Locate the cell with the specified text and output its (X, Y) center coordinate. 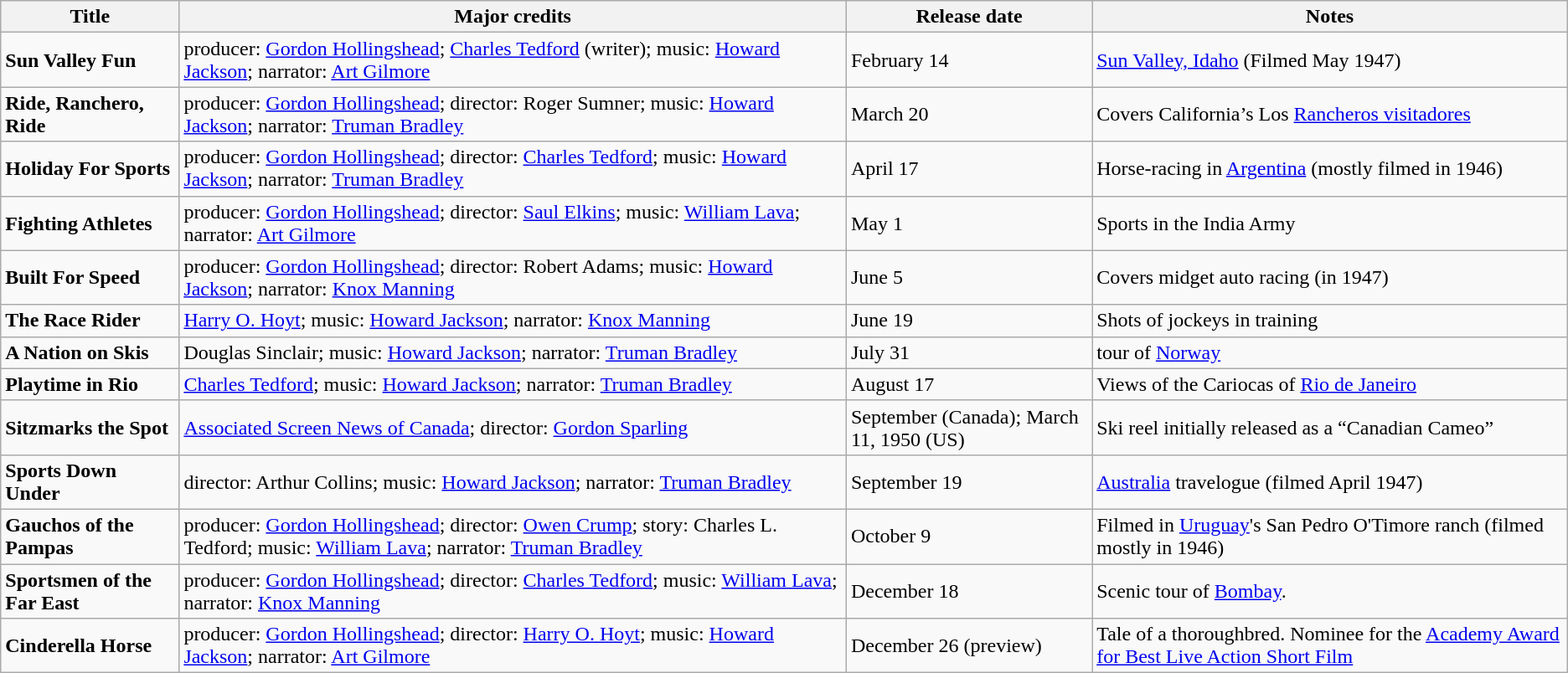
producer: Gordon Hollingshead; director: Robert Adams; music: Howard Jackson; narrator: Knox Manning (513, 278)
producer: Gordon Hollingshead; director: Charles Tedford; music: Howard Jackson; narrator: Truman Bradley (513, 169)
Holiday For Sports (90, 169)
producer: Gordon Hollingshead; Charles Tedford (writer); music: Howard Jackson; narrator: Art Gilmore (513, 60)
Ski reel initially released as a “Canadian Cameo” (1330, 427)
Covers midget auto racing (in 1947) (1330, 278)
April 17 (968, 169)
Release date (968, 17)
Shots of jockeys in training (1330, 321)
producer: Gordon Hollingshead; director: Owen Crump; story: Charles L. Tedford; music: William Lava; narrator: Truman Bradley (513, 536)
Sports Down Under (90, 482)
Sportsmen of the Far East (90, 591)
Sports in the India Army (1330, 223)
Harry O. Hoyt; music: Howard Jackson; narrator: Knox Manning (513, 321)
September 19 (968, 482)
Scenic tour of Bombay. (1330, 591)
Sitzmarks the Spot (90, 427)
June 5 (968, 278)
March 20 (968, 114)
Horse-racing in Argentina (mostly filmed in 1946) (1330, 169)
Built For Speed (90, 278)
May 1 (968, 223)
Notes (1330, 17)
Sun Valley Fun (90, 60)
director: Arthur Collins; music: Howard Jackson; narrator: Truman Bradley (513, 482)
December 26 (preview) (968, 646)
tour of Norway (1330, 352)
Filmed in Uruguay's San Pedro O'Timore ranch (filmed mostly in 1946) (1330, 536)
August 17 (968, 384)
February 14 (968, 60)
Fighting Athletes (90, 223)
Views of the Cariocas of Rio de Janeiro (1330, 384)
September (Canada); March 11, 1950 (US) (968, 427)
July 31 (968, 352)
Charles Tedford; music: Howard Jackson; narrator: Truman Bradley (513, 384)
Major credits (513, 17)
Ride, Ranchero, Ride (90, 114)
Title (90, 17)
Associated Screen News of Canada; director: Gordon Sparling (513, 427)
Tale of a thoroughbred. Nominee for the Academy Award for Best Live Action Short Film (1330, 646)
October 9 (968, 536)
producer: Gordon Hollingshead; director: Saul Elkins; music: William Lava; narrator: Art Gilmore (513, 223)
Sun Valley, Idaho (Filmed May 1947) (1330, 60)
December 18 (968, 591)
producer: Gordon Hollingshead; director: Harry O. Hoyt; music: Howard Jackson; narrator: Art Gilmore (513, 646)
A Nation on Skis (90, 352)
Cinderella Horse (90, 646)
producer: Gordon Hollingshead; director: Roger Sumner; music: Howard Jackson; narrator: Truman Bradley (513, 114)
The Race Rider (90, 321)
Gauchos of the Pampas (90, 536)
Douglas Sinclair; music: Howard Jackson; narrator: Truman Bradley (513, 352)
June 19 (968, 321)
producer: Gordon Hollingshead; director: Charles Tedford; music: William Lava; narrator: Knox Manning (513, 591)
Covers California’s Los Rancheros visitadores (1330, 114)
Playtime in Rio (90, 384)
Australia travelogue (filmed April 1947) (1330, 482)
